Find where the given text appears and provide that cell's center as (X, Y) coordinate. 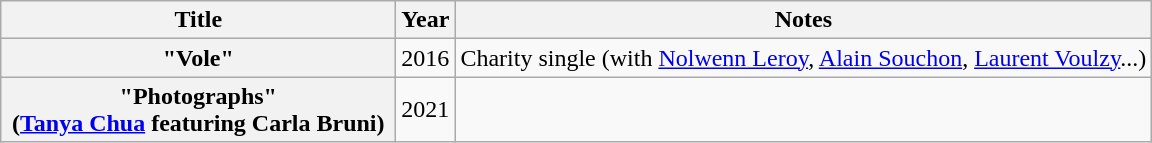
"Photographs"(Tanya Chua featuring Carla Bruni) (198, 110)
Year (426, 20)
Title (198, 20)
2021 (426, 110)
Charity single (with Nolwenn Leroy, Alain Souchon, Laurent Voulzy...) (804, 58)
Notes (804, 20)
2016 (426, 58)
"Vole" (198, 58)
